From the cell containing the given text, extract its center point as (X, Y) coordinate. 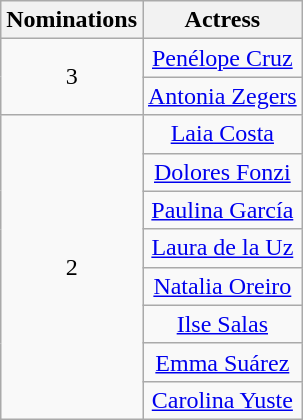
Laura de la Uz (222, 248)
Emma Suárez (222, 362)
Ilse Salas (222, 324)
2 (72, 267)
Carolina Yuste (222, 400)
Antonia Zegers (222, 96)
Penélope Cruz (222, 58)
Actress (222, 20)
Paulina García (222, 210)
3 (72, 77)
Dolores Fonzi (222, 172)
Natalia Oreiro (222, 286)
Laia Costa (222, 134)
Nominations (72, 20)
